Locate the cell with the specified text and output its (X, Y) center coordinate. 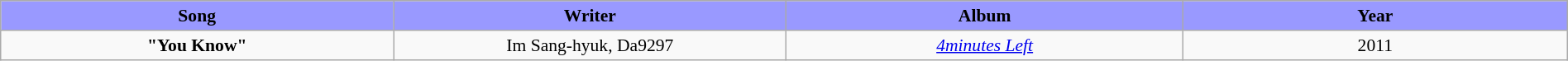
Writer (590, 16)
2011 (1374, 45)
Song (197, 16)
Album (984, 16)
Year (1374, 16)
Im Sang-hyuk, Da9297 (590, 45)
4minutes Left (984, 45)
"You Know" (197, 45)
